Extract the [X, Y] coordinate from the center of the cell holding the provided text.  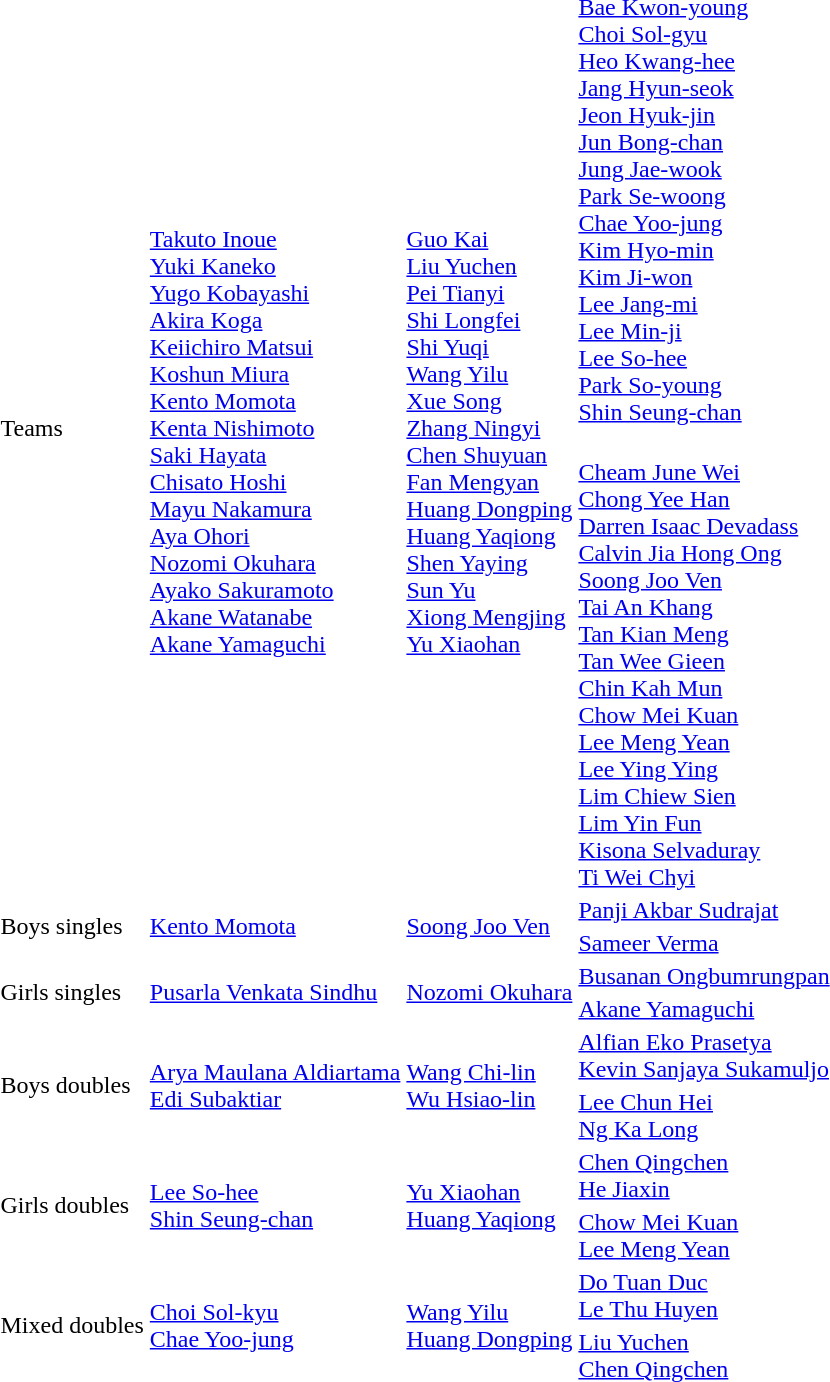
Kento Momota [275, 926]
Soong Joo Ven [490, 926]
Yu Xiaohan Huang Yaqiong [490, 1206]
Arya Maulana Aldiartama Edi Subaktiar [275, 1086]
Lee So-hee Shin Seung-chan [275, 1206]
Pusarla Venkata Sindhu [275, 992]
Nozomi Okuhara [490, 992]
Wang Chi-lin Wu Hsiao-lin [490, 1086]
